Identify which cell holds the provided text, then report its [X, Y] central coordinate. 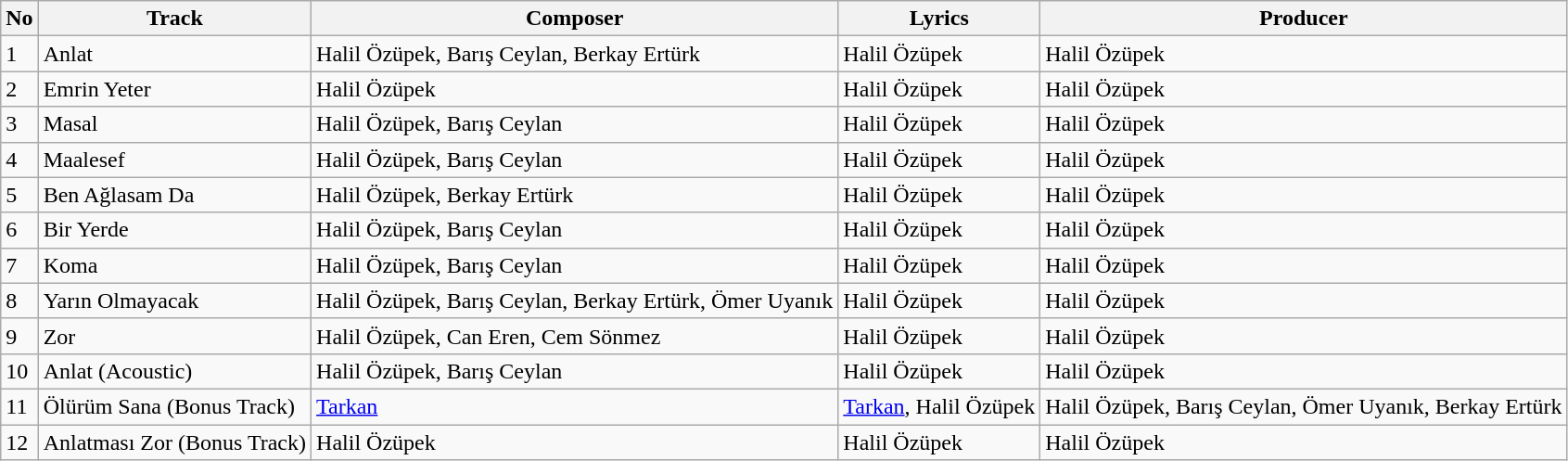
Halil Özüpek, Barış Ceylan, Berkay Ertürk [575, 54]
4 [19, 160]
Halil Özüpek, Barış Ceylan, Berkay Ertürk, Ömer Uyanık [575, 301]
8 [19, 301]
Anlat [174, 54]
7 [19, 265]
12 [19, 442]
3 [19, 124]
Masal [174, 124]
5 [19, 195]
Maalesef [174, 160]
Composer [575, 19]
Koma [174, 265]
Halil Özüpek, Berkay Ertürk [575, 195]
2 [19, 89]
Halil Özüpek, Barış Ceylan, Ömer Uyanık, Berkay Ertürk [1304, 406]
Ölürüm Sana (Bonus Track) [174, 406]
Tarkan [575, 406]
Emrin Yeter [174, 89]
Zor [174, 336]
Tarkan, Halil Özüpek [939, 406]
Yarın Olmayacak [174, 301]
Track [174, 19]
Bir Yerde [174, 230]
Lyrics [939, 19]
No [19, 19]
10 [19, 371]
Producer [1304, 19]
11 [19, 406]
Anlatması Zor (Bonus Track) [174, 442]
6 [19, 230]
Halil Özüpek, Can Eren, Cem Sönmez [575, 336]
1 [19, 54]
9 [19, 336]
Anlat (Acoustic) [174, 371]
Ben Ağlasam Da [174, 195]
